Provide the [X, Y] coordinate of the cell's center where the given text is located.  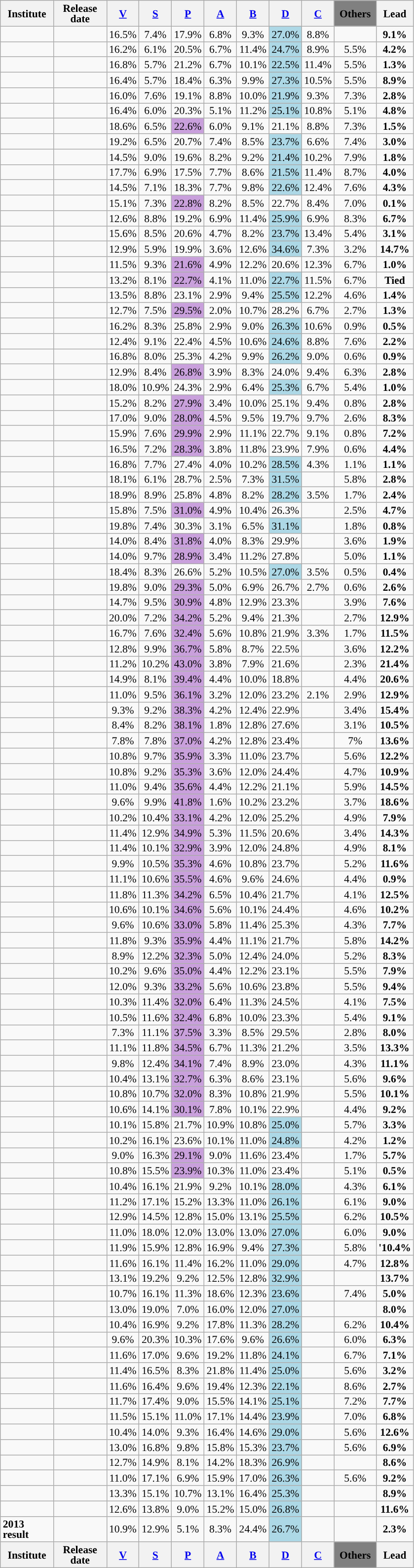
21.3% [285, 618]
16.7% [123, 633]
38.1% [188, 726]
27.8% [285, 557]
13.5% [123, 295]
3.0% [395, 141]
13.8% [155, 1508]
1.6% [221, 803]
Tied [395, 279]
20.7% [188, 141]
13.2% [123, 279]
33.1% [188, 817]
32.7% [188, 1079]
17.6% [221, 1339]
19.1% [188, 96]
28.7% [188, 480]
14.3% [395, 833]
2.4% [395, 495]
22.8% [188, 203]
20.0% [123, 618]
2.0% [221, 311]
7% [355, 740]
36.1% [188, 695]
30.3% [188, 525]
1.9% [395, 541]
34.1% [188, 1063]
20.5% [188, 49]
29.3% [188, 587]
25.9% [285, 218]
35.0% [188, 971]
11.9% [123, 1248]
26.2% [285, 356]
2.1% [318, 695]
33.2% [188, 986]
2013 result [27, 1529]
19.7% [285, 418]
36.7% [188, 649]
11.7% [123, 1401]
6.6% [318, 141]
39.4% [188, 679]
1.2% [395, 1140]
24.7% [285, 49]
19.0% [155, 1309]
37.0% [188, 740]
35.6% [188, 787]
37.5% [188, 1033]
24.3% [188, 387]
'10.4% [395, 1248]
23.8% [285, 986]
32.3% [188, 956]
31.0% [188, 510]
22.4% [188, 342]
17.8% [221, 1325]
31.5% [285, 480]
34.9% [188, 833]
19.4% [221, 1386]
28.5% [285, 464]
15.3% [253, 1447]
31.8% [188, 541]
3.7% [355, 803]
17.7% [123, 172]
30.9% [188, 602]
13.4% [318, 234]
0.4% [395, 572]
18.9% [123, 495]
0.1% [395, 203]
26.9% [285, 1463]
17.9% [188, 34]
22.1% [285, 1386]
30.1% [188, 1109]
23.0% [285, 1063]
41.8% [188, 803]
17.4% [155, 1401]
13.6% [395, 740]
16.3% [155, 1155]
13.7% [395, 1278]
19.9% [188, 249]
21.5% [285, 172]
26.1% [285, 1201]
5.3% [221, 833]
31.1% [285, 525]
33.0% [188, 925]
14.6% [253, 1432]
1.4% [395, 295]
18.8% [285, 679]
28.3% [188, 449]
24.1% [285, 1355]
27.9% [188, 403]
29.1% [188, 1155]
2.2% [395, 342]
21.8% [221, 1370]
15.4% [395, 710]
19.6% [188, 157]
34.5% [188, 1048]
14.4% [253, 1416]
27.4% [188, 464]
17.5% [188, 172]
35.5% [188, 879]
43.0% [188, 663]
38.3% [188, 710]
1.5% [395, 126]
15.6% [123, 234]
18.1% [123, 480]
27.6% [285, 726]
25.2% [285, 817]
24.5% [285, 1002]
28.9% [188, 557]
